Provide the [X, Y] coordinate of the cell's center where the given text is located.  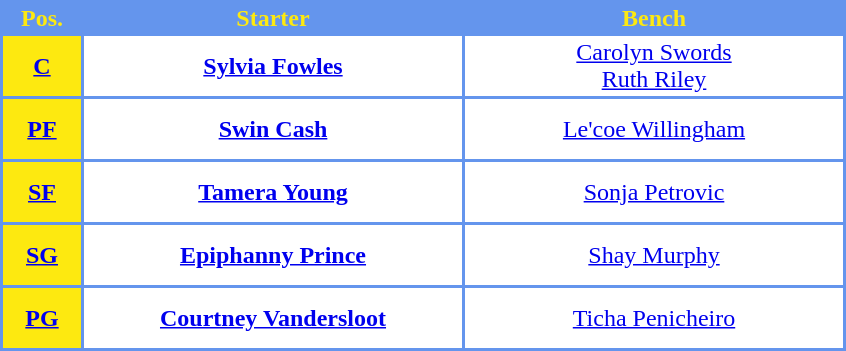
Shay Murphy [654, 255]
Carolyn SwordsRuth Riley [654, 66]
Pos. [42, 18]
Sonja Petrovic [654, 192]
Sylvia Fowles [273, 66]
Courtney Vandersloot [273, 318]
Epiphanny Prince [273, 255]
Ticha Penicheiro [654, 318]
SG [42, 255]
SF [42, 192]
Le'coe Willingham [654, 129]
C [42, 66]
Starter [273, 18]
PG [42, 318]
Tamera Young [273, 192]
Bench [654, 18]
Swin Cash [273, 129]
PF [42, 129]
